Detect which cell encompasses the target text, then output its [x, y] center coordinate. 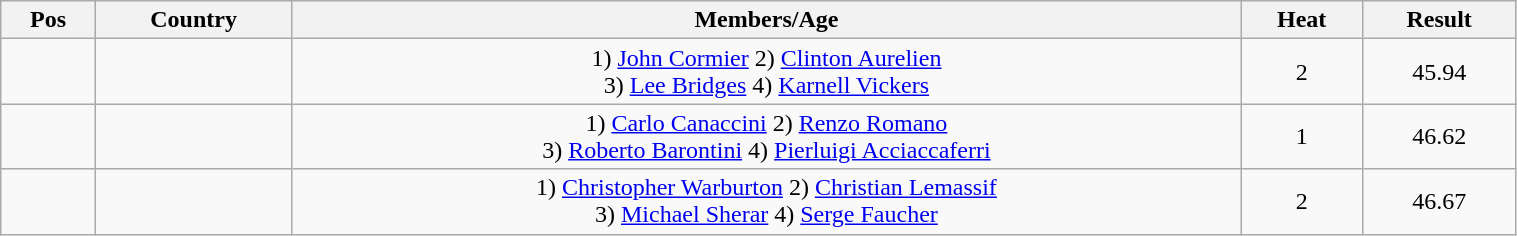
46.67 [1439, 202]
1) Carlo Canaccini 2) Renzo Romano3) Roberto Barontini 4) Pierluigi Acciaccaferri [766, 136]
1) John Cormier 2) Clinton Aurelien3) Lee Bridges 4) Karnell Vickers [766, 72]
Result [1439, 20]
45.94 [1439, 72]
46.62 [1439, 136]
1 [1302, 136]
Country [194, 20]
Members/Age [766, 20]
1) Christopher Warburton 2) Christian Lemassif3) Michael Sherar 4) Serge Faucher [766, 202]
Pos [48, 20]
Heat [1302, 20]
